Scan for the cell matching the given text and deliver its (x, y) coordinate at center. 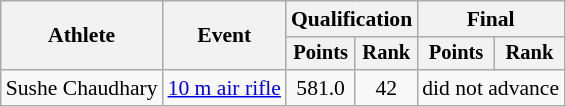
Final (490, 19)
42 (386, 88)
581.0 (320, 88)
Qualification (352, 19)
10 m air rifle (224, 88)
Sushe Chaudhary (82, 88)
did not advance (490, 88)
Athlete (82, 36)
Event (224, 36)
